Locate the cell with the specified text and output its [x, y] center coordinate. 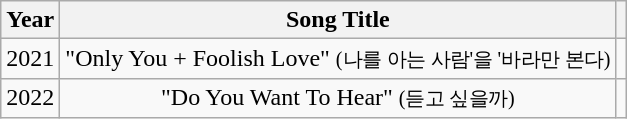
"Do You Want To Hear" (듣고 싶을까) [338, 98]
2022 [30, 98]
Song Title [338, 20]
2021 [30, 59]
"Only You + Foolish Love" (나를 아는 사람'을 '바라만 본다) [338, 59]
Year [30, 20]
